Determine the [x, y] coordinate at the center of the cell enclosing the given text.  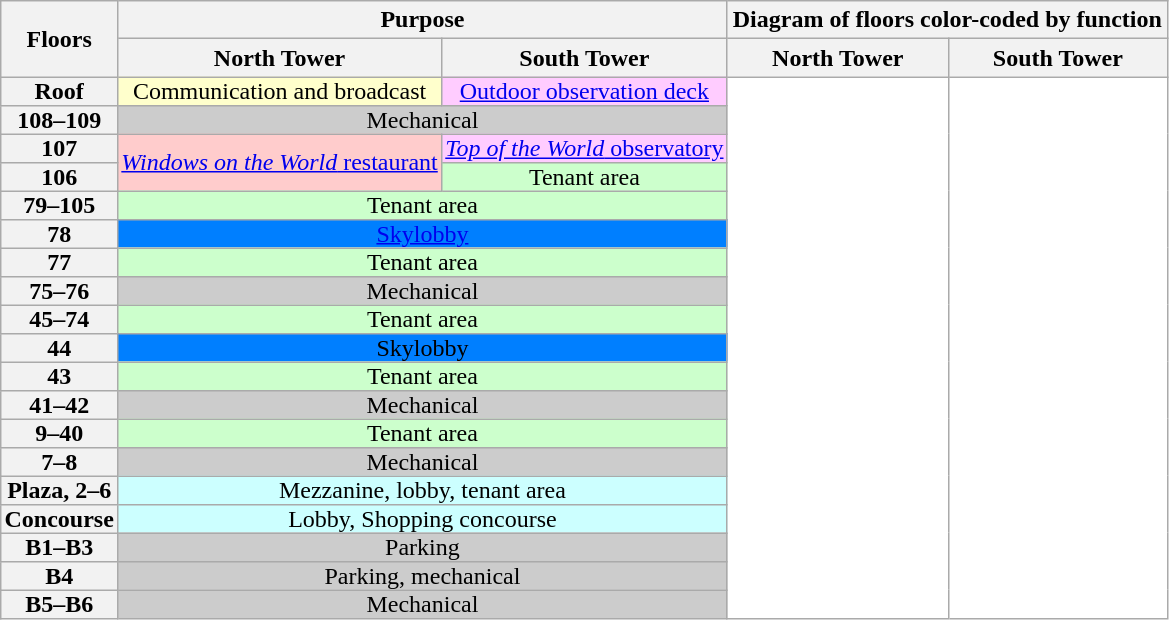
Windows on the World restaurant [280, 162]
75–76 [60, 290]
Diagram of floors color-coded by function [947, 20]
77 [60, 262]
107 [60, 148]
Communication and broadcast [280, 91]
108–109 [60, 119]
Roof [60, 91]
9–40 [60, 433]
Parking [423, 547]
Parking, mechanical [423, 575]
45–74 [60, 319]
43 [60, 376]
79–105 [60, 205]
106 [60, 176]
41–42 [60, 404]
7–8 [60, 461]
B5–B6 [60, 604]
Outdoor observation deck [585, 91]
B4 [60, 575]
Plaza, 2–6 [60, 490]
Floors [60, 39]
Concourse [60, 518]
44 [60, 347]
78 [60, 233]
Top of the World observatory [585, 148]
Purpose [423, 20]
Mezzanine, lobby, tenant area [423, 490]
B1–B3 [60, 547]
Lobby, Shopping concourse [423, 518]
